Search for the cell housing the specified text and yield its (x, y) center coordinate. 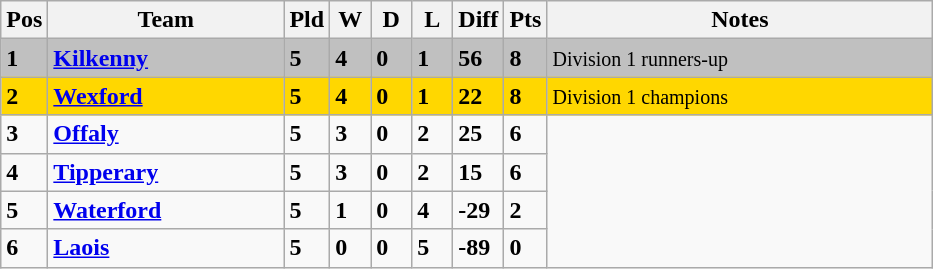
Division 1 runners-up (740, 58)
L (432, 20)
Laois (166, 248)
Pld (307, 20)
W (350, 20)
-29 (478, 210)
Diff (478, 20)
Wexford (166, 96)
Offaly (166, 134)
Division 1 champions (740, 96)
Team (166, 20)
15 (478, 172)
Notes (740, 20)
Pts (526, 20)
25 (478, 134)
22 (478, 96)
Waterford (166, 210)
Pos (24, 20)
D (392, 20)
-89 (478, 248)
Tipperary (166, 172)
Kilkenny (166, 58)
56 (478, 58)
